Search for the cell housing the specified text and yield its (x, y) center coordinate. 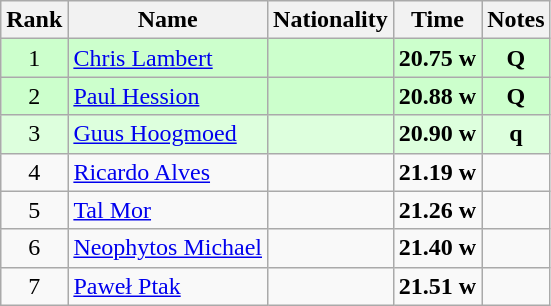
Nationality (331, 20)
Rank (34, 20)
Chris Lambert (168, 58)
1 (34, 58)
q (516, 134)
Name (168, 20)
2 (34, 96)
20.75 w (437, 58)
21.51 w (437, 286)
Notes (516, 20)
21.40 w (437, 248)
Ricardo Alves (168, 172)
Tal Mor (168, 210)
21.26 w (437, 210)
3 (34, 134)
21.19 w (437, 172)
Guus Hoogmoed (168, 134)
20.90 w (437, 134)
Paul Hession (168, 96)
7 (34, 286)
5 (34, 210)
Time (437, 20)
20.88 w (437, 96)
Neophytos Michael (168, 248)
4 (34, 172)
Paweł Ptak (168, 286)
6 (34, 248)
